Detect which cell encompasses the target text, then output its [x, y] center coordinate. 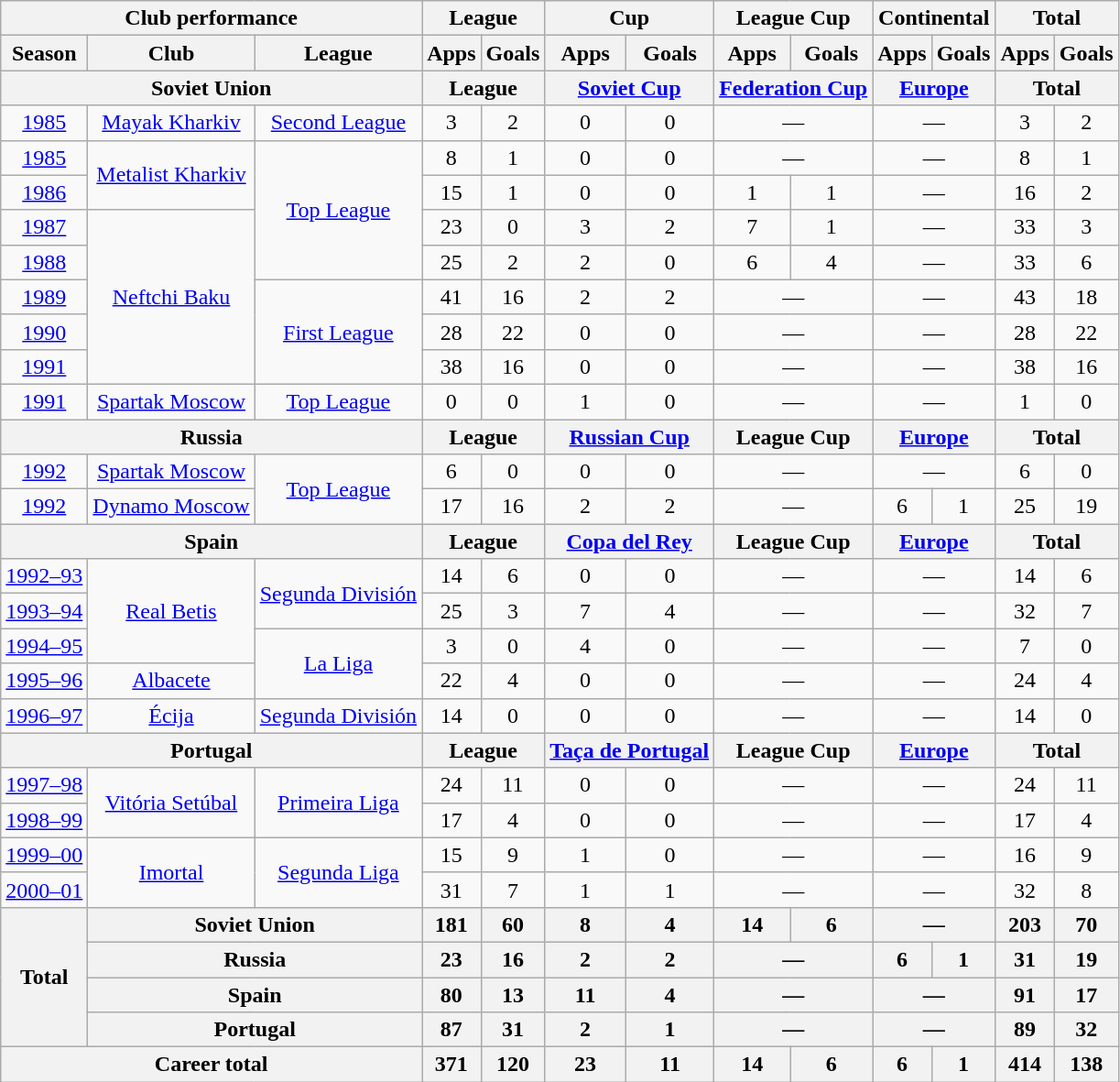
138 [1086, 1065]
2000–01 [44, 890]
414 [1025, 1065]
1997–98 [44, 785]
1989 [44, 297]
1996–97 [44, 716]
Club [171, 53]
Vitória Setúbal [171, 803]
1994–95 [44, 646]
89 [1025, 1030]
181 [451, 924]
La Liga [338, 663]
1998–99 [44, 820]
Écija [171, 716]
Primeira Liga [338, 803]
Federation Cup [793, 88]
1999–00 [44, 855]
Metalist Kharkiv [171, 175]
60 [513, 924]
Neftchi Baku [171, 297]
Second League [338, 123]
80 [451, 994]
1995–96 [44, 681]
1993–94 [44, 611]
Soviet Cup [630, 88]
Albacete [171, 681]
87 [451, 1030]
18 [1086, 297]
120 [513, 1065]
First League [338, 332]
Real Betis [171, 611]
1986 [44, 192]
203 [1025, 924]
Russian Cup [630, 437]
371 [451, 1065]
Career total [212, 1065]
Season [44, 53]
1990 [44, 332]
91 [1025, 994]
Mayak Kharkiv [171, 123]
Club performance [212, 18]
41 [451, 297]
43 [1025, 297]
Taça de Portugal [630, 750]
Imortal [171, 872]
13 [513, 994]
Cup [630, 18]
Continental [934, 18]
Dynamo Moscow [171, 507]
Segunda Liga [338, 872]
Copa del Rey [630, 541]
70 [1086, 924]
1992–93 [44, 576]
1988 [44, 262]
1987 [44, 227]
